Find where the given text appears and provide that cell's center as [X, Y] coordinate. 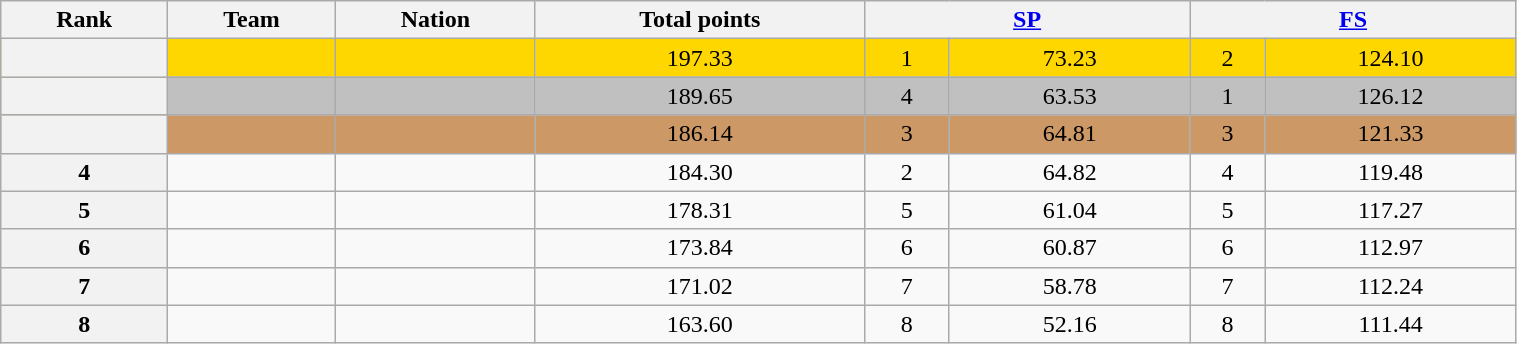
73.23 [1070, 58]
119.48 [1390, 172]
126.12 [1390, 96]
117.27 [1390, 210]
Nation [435, 20]
171.02 [700, 286]
58.78 [1070, 286]
178.31 [700, 210]
63.53 [1070, 96]
52.16 [1070, 324]
Rank [84, 20]
121.33 [1390, 134]
163.60 [700, 324]
64.82 [1070, 172]
SP [1027, 20]
64.81 [1070, 134]
Total points [700, 20]
Team [252, 20]
FS [1353, 20]
173.84 [700, 248]
60.87 [1070, 248]
189.65 [700, 96]
197.33 [700, 58]
184.30 [700, 172]
112.24 [1390, 286]
186.14 [700, 134]
124.10 [1390, 58]
111.44 [1390, 324]
61.04 [1070, 210]
112.97 [1390, 248]
